Provide the (x, y) coordinate of the cell's center where the given text is located.  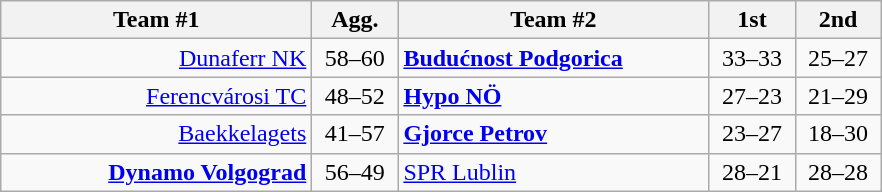
41–57 (355, 134)
Budućnost Podgorica (554, 58)
25–27 (838, 58)
Team #2 (554, 20)
28–21 (752, 172)
Dunaferr NK (156, 58)
Baekkelagets (156, 134)
33–33 (752, 58)
Team #1 (156, 20)
Dynamo Volgograd (156, 172)
56–49 (355, 172)
1st (752, 20)
Agg. (355, 20)
18–30 (838, 134)
27–23 (752, 96)
SPR Lublin (554, 172)
58–60 (355, 58)
Ferencvárosi TC (156, 96)
2nd (838, 20)
28–28 (838, 172)
Hypo NÖ (554, 96)
23–27 (752, 134)
21–29 (838, 96)
Gjorce Petrov (554, 134)
48–52 (355, 96)
